Extract the (X, Y) coordinate from the center of the cell holding the provided text.  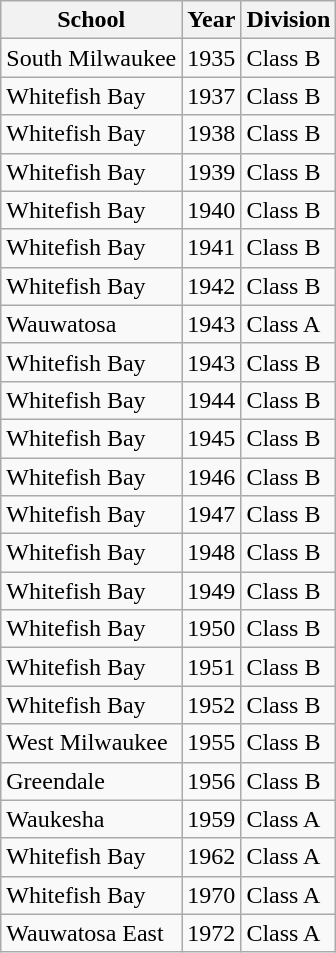
1972 (212, 933)
1950 (212, 629)
West Milwaukee (92, 743)
1956 (212, 781)
1935 (212, 58)
1941 (212, 248)
1951 (212, 667)
1938 (212, 134)
1952 (212, 705)
Division (288, 20)
Wauwatosa East (92, 933)
South Milwaukee (92, 58)
Greendale (92, 781)
1939 (212, 172)
1959 (212, 819)
Year (212, 20)
1949 (212, 591)
1946 (212, 477)
1962 (212, 857)
1942 (212, 286)
1937 (212, 96)
1970 (212, 895)
1955 (212, 743)
1940 (212, 210)
1948 (212, 553)
1944 (212, 400)
Wauwatosa (92, 324)
1947 (212, 515)
School (92, 20)
Waukesha (92, 819)
1945 (212, 438)
